Determine the (x, y) coordinate at the center of the cell enclosing the given text.  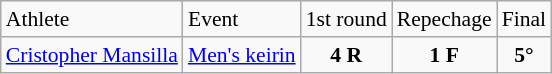
Athlete (92, 19)
Repechage (444, 19)
5° (524, 55)
Event (242, 19)
Cristopher Mansilla (92, 55)
1 F (444, 55)
1st round (346, 19)
Final (524, 19)
Men's keirin (242, 55)
4 R (346, 55)
